Provide the [x, y] coordinate of the cell's center where the given text is located.  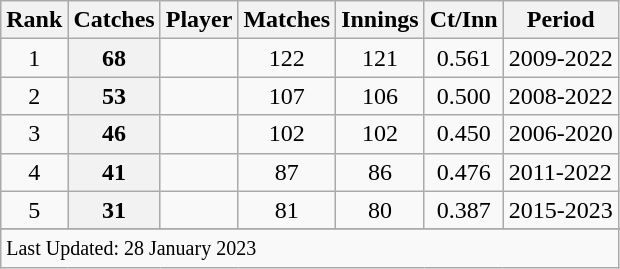
Catches [114, 20]
Ct/Inn [464, 20]
0.450 [464, 134]
Rank [34, 20]
5 [34, 210]
2 [34, 96]
53 [114, 96]
Period [560, 20]
1 [34, 58]
46 [114, 134]
121 [380, 58]
Last Updated: 28 January 2023 [310, 248]
2008-2022 [560, 96]
0.387 [464, 210]
87 [287, 172]
0.561 [464, 58]
0.476 [464, 172]
80 [380, 210]
2011-2022 [560, 172]
3 [34, 134]
68 [114, 58]
81 [287, 210]
41 [114, 172]
2009-2022 [560, 58]
106 [380, 96]
2015-2023 [560, 210]
2006-2020 [560, 134]
122 [287, 58]
4 [34, 172]
Player [199, 20]
86 [380, 172]
107 [287, 96]
Matches [287, 20]
Innings [380, 20]
0.500 [464, 96]
31 [114, 210]
